Scan for the cell matching the given text and deliver its [x, y] coordinate at center. 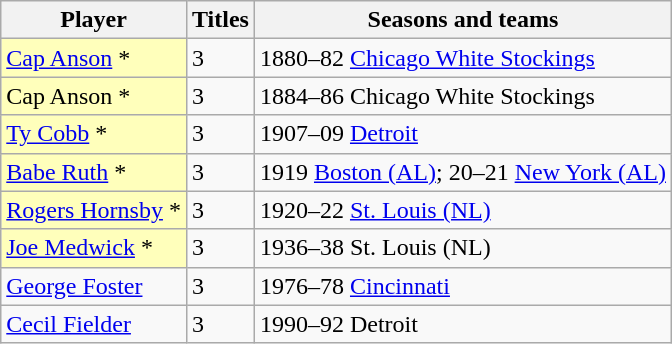
Titles [220, 20]
1936–38 St. Louis (NL) [462, 248]
1919 Boston (AL); 20–21 New York (AL) [462, 172]
Seasons and teams [462, 20]
Babe Ruth * [94, 172]
1907–09 Detroit [462, 134]
1880–82 Chicago White Stockings [462, 58]
Cecil Fielder [94, 324]
Ty Cobb * [94, 134]
Rogers Hornsby * [94, 210]
George Foster [94, 286]
1976–78 Cincinnati [462, 286]
1990–92 Detroit [462, 324]
1920–22 St. Louis (NL) [462, 210]
Player [94, 20]
1884–86 Chicago White Stockings [462, 96]
Joe Medwick * [94, 248]
